Locate the cell with the specified text and output its (x, y) center coordinate. 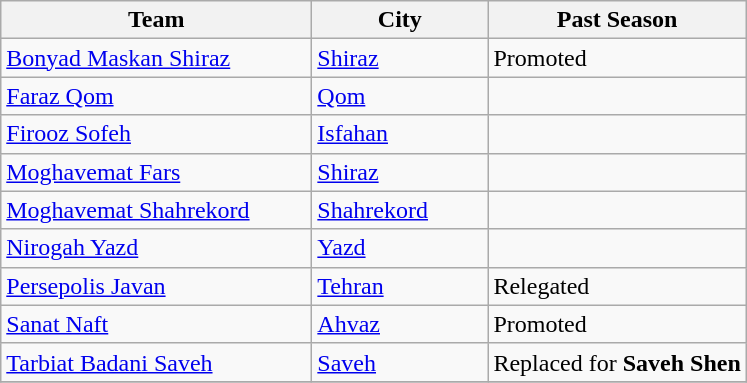
Sanat Naft (156, 324)
Tehran (400, 286)
Moghavemat Shahrekord (156, 210)
Bonyad Maskan Shiraz (156, 58)
Saveh (400, 362)
Shahrekord (400, 210)
Faraz Qom (156, 96)
Nirogah Yazd (156, 248)
Ahvaz (400, 324)
City (400, 20)
Team (156, 20)
Replaced for Saveh Shen (617, 362)
Persepolis Javan (156, 286)
Past Season (617, 20)
Moghavemat Fars (156, 172)
Isfahan (400, 134)
Qom (400, 96)
Tarbiat Badani Saveh (156, 362)
Relegated (617, 286)
Firooz Sofeh (156, 134)
Yazd (400, 248)
